Pinpoint the cell where the given text exists, returning its (x, y) midpoint coordinate. 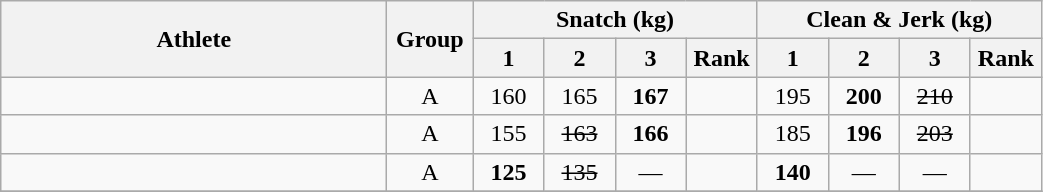
155 (508, 134)
Snatch (kg) (615, 20)
200 (864, 96)
135 (580, 172)
185 (792, 134)
163 (580, 134)
125 (508, 172)
165 (580, 96)
Athlete (194, 39)
210 (934, 96)
Clean & Jerk (kg) (899, 20)
195 (792, 96)
196 (864, 134)
203 (934, 134)
Group (430, 39)
166 (650, 134)
140 (792, 172)
160 (508, 96)
167 (650, 96)
